From the cell containing the given text, extract its center point as (x, y) coordinate. 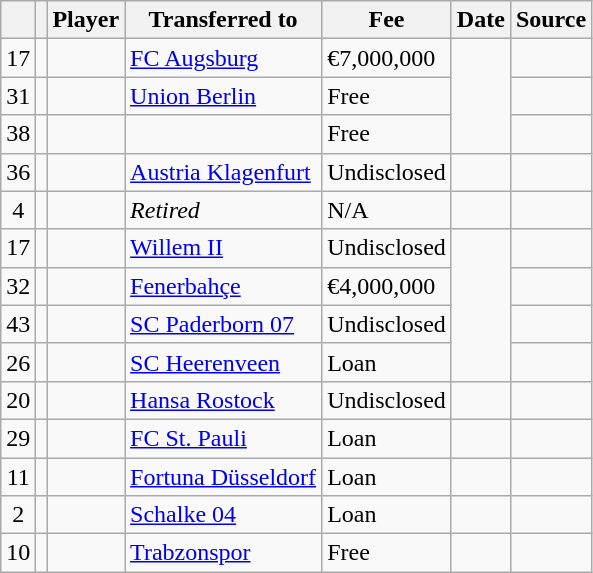
Fortuna Düsseldorf (224, 477)
Willem II (224, 248)
FC St. Pauli (224, 438)
11 (18, 477)
Transferred to (224, 20)
Fenerbahçe (224, 286)
Austria Klagenfurt (224, 172)
38 (18, 134)
31 (18, 96)
FC Augsburg (224, 58)
4 (18, 210)
26 (18, 362)
20 (18, 400)
29 (18, 438)
Hansa Rostock (224, 400)
SC Paderborn 07 (224, 324)
N/A (387, 210)
43 (18, 324)
Date (480, 20)
Retired (224, 210)
10 (18, 553)
Source (550, 20)
SC Heerenveen (224, 362)
Union Berlin (224, 96)
Schalke 04 (224, 515)
32 (18, 286)
€7,000,000 (387, 58)
€4,000,000 (387, 286)
36 (18, 172)
Player (86, 20)
2 (18, 515)
Fee (387, 20)
Trabzonspor (224, 553)
